Search for the cell housing the specified text and yield its [x, y] center coordinate. 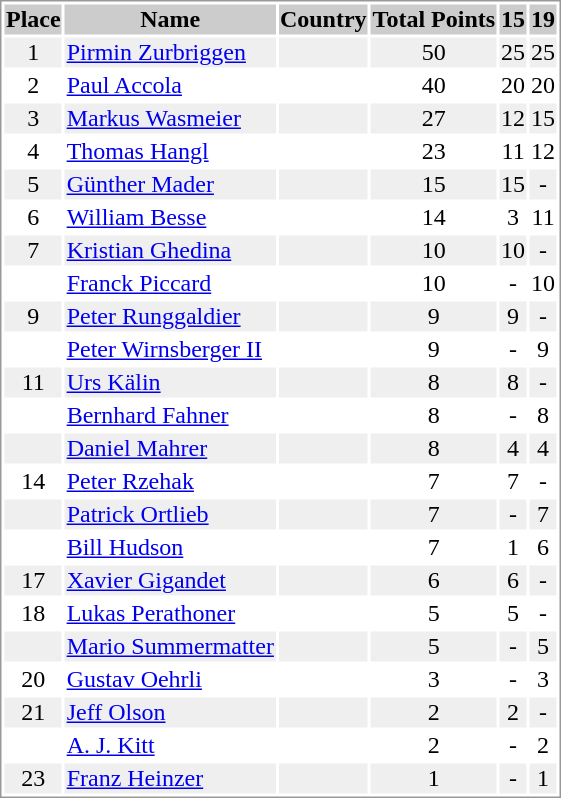
18 [33, 613]
21 [33, 713]
Pirmin Zurbriggen [170, 53]
50 [434, 53]
A. J. Kitt [170, 745]
William Besse [170, 217]
Thomas Hangl [170, 151]
Peter Runggaldier [170, 317]
Patrick Ortlieb [170, 515]
Peter Rzehak [170, 481]
Lukas Perathoner [170, 613]
Xavier Gigandet [170, 581]
19 [544, 19]
Markus Wasmeier [170, 119]
Gustav Oehrli [170, 679]
Name [170, 19]
40 [434, 85]
Peter Wirnsberger II [170, 349]
Place [33, 19]
Daniel Mahrer [170, 449]
Franck Piccard [170, 283]
Paul Accola [170, 85]
17 [33, 581]
Franz Heinzer [170, 779]
Mario Summermatter [170, 647]
Bernhard Fahner [170, 415]
Kristian Ghedina [170, 251]
Jeff Olson [170, 713]
Bill Hudson [170, 547]
Country [323, 19]
27 [434, 119]
Günther Mader [170, 185]
Total Points [434, 19]
Urs Kälin [170, 383]
